Detect which cell encompasses the target text, then output its (X, Y) center coordinate. 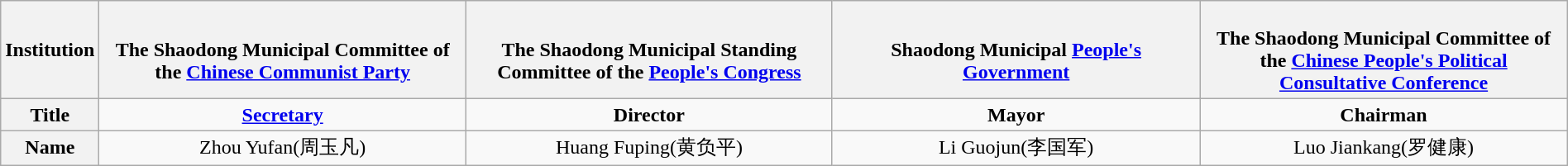
Luo Jiankang(罗健康) (1384, 149)
Institution (50, 50)
Huang Fuping(黄负平) (648, 149)
Title (50, 115)
Secretary (283, 115)
Mayor (1016, 115)
Li Guojun(李国军) (1016, 149)
Director (648, 115)
Chairman (1384, 115)
Shaodong Municipal People's Government (1016, 50)
The Shaodong Municipal Standing Committee of the People's Congress (648, 50)
The Shaodong Municipal Committee of the Chinese People's Political Consultative Conference (1384, 50)
Name (50, 149)
Zhou Yufan(周玉凡) (283, 149)
The Shaodong Municipal Committee of the Chinese Communist Party (283, 50)
